Output the [x, y] coordinate of the center of the cell containing the given text.  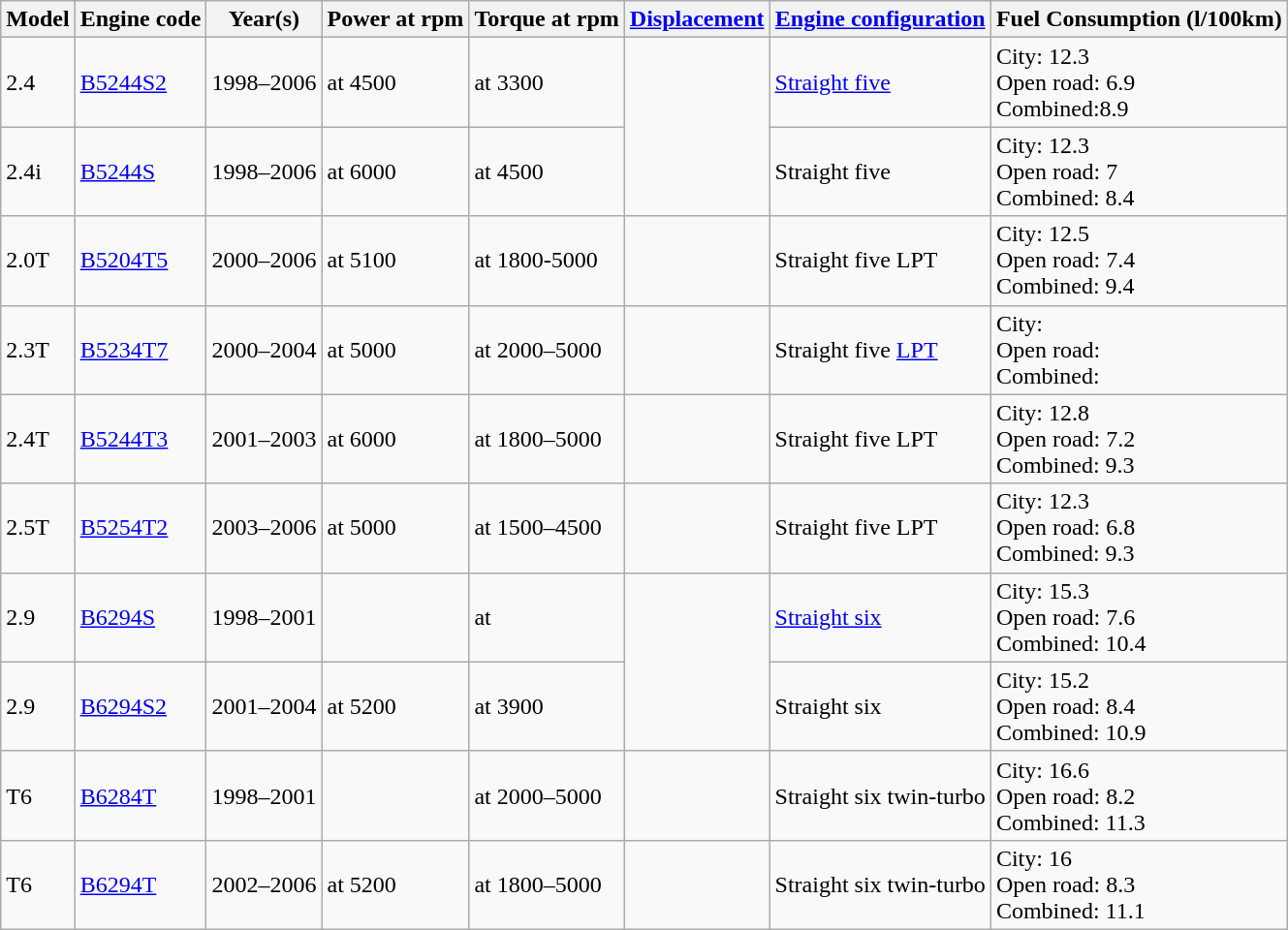
City:Open road:Combined: [1139, 350]
B6294T [141, 884]
City: 16Open road: 8.3Combined: 11.1 [1139, 884]
City: 16.6Open road: 8.2Combined: 11.3 [1139, 795]
2.5T [38, 528]
City: 12.3Open road: 7Combined: 8.4 [1139, 171]
at 5100 [395, 261]
2002–2006 [264, 884]
at 1800-5000 [547, 261]
at 1500–4500 [547, 528]
2.4 [38, 82]
Power at rpm [395, 19]
2.4i [38, 171]
2001–2004 [264, 706]
B5234T7 [141, 350]
City: 12.3Open road: 6.9Combined:8.9 [1139, 82]
City: 12.8Open road: 7.2Combined: 9.3 [1139, 439]
2003–2006 [264, 528]
B5244T3 [141, 439]
B5244S2 [141, 82]
Engine configuration [880, 19]
2.3T [38, 350]
City: 12.5Open road: 7.4Combined: 9.4 [1139, 261]
at [547, 617]
B5204T5 [141, 261]
Model [38, 19]
2.4T [38, 439]
at 3900 [547, 706]
2001–2003 [264, 439]
Torque at rpm [547, 19]
City: 15.3Open road: 7.6Combined: 10.4 [1139, 617]
B5254T2 [141, 528]
Displacement [697, 19]
B5244S [141, 171]
B6294S [141, 617]
City: 15.2Open road: 8.4Combined: 10.9 [1139, 706]
Engine code [141, 19]
2.0T [38, 261]
Year(s) [264, 19]
City: 12.3Open road: 6.8Combined: 9.3 [1139, 528]
at 3300 [547, 82]
2000–2004 [264, 350]
B6294S2 [141, 706]
B6284T [141, 795]
Fuel Consumption (l/100km) [1139, 19]
2000–2006 [264, 261]
